Output the (X, Y) coordinate of the center of the cell containing the given text.  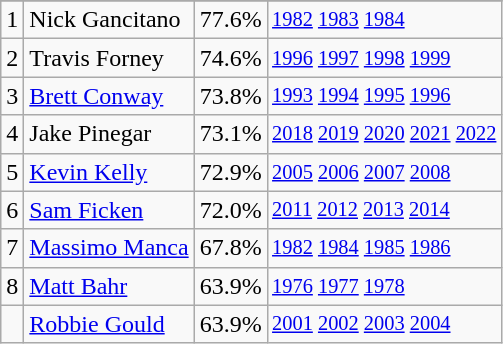
2011 2012 2013 2014 (384, 210)
8 (12, 286)
72.0% (230, 210)
6 (12, 210)
74.6% (230, 58)
Massimo Manca (109, 248)
67.8% (230, 248)
3 (12, 96)
Matt Bahr (109, 286)
77.6% (230, 20)
1 (12, 20)
Robbie Gould (109, 324)
4 (12, 134)
Nick Gancitano (109, 20)
Jake Pinegar (109, 134)
2005 2006 2007 2008 (384, 172)
1993 1994 1995 1996 (384, 96)
Brett Conway (109, 96)
1982 1983 1984 (384, 20)
73.1% (230, 134)
5 (12, 172)
2018 2019 2020 2021 2022 (384, 134)
2 (12, 58)
72.9% (230, 172)
1996 1997 1998 1999 (384, 58)
1982 1984 1985 1986 (384, 248)
Travis Forney (109, 58)
Kevin Kelly (109, 172)
2001 2002 2003 2004 (384, 324)
7 (12, 248)
Sam Ficken (109, 210)
73.8% (230, 96)
1976 1977 1978 (384, 286)
